Identify which cell holds the provided text, then report its [X, Y] central coordinate. 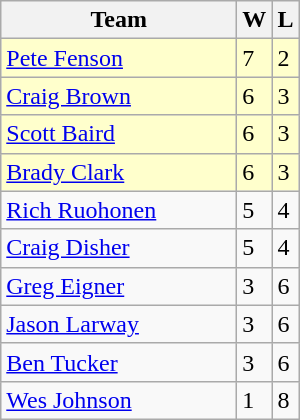
Brady Clark [119, 172]
L [286, 20]
Pete Fenson [119, 58]
W [254, 20]
Greg Eigner [119, 286]
2 [286, 58]
Rich Ruohonen [119, 210]
Scott Baird [119, 134]
1 [254, 400]
Team [119, 20]
Craig Brown [119, 96]
Wes Johnson [119, 400]
Ben Tucker [119, 362]
7 [254, 58]
8 [286, 400]
Jason Larway [119, 324]
Craig Disher [119, 248]
